Extract the (X, Y) coordinate from the center of the cell holding the provided text.  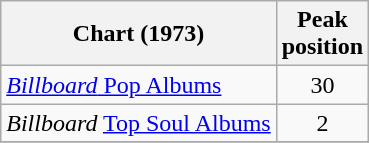
Peakposition (322, 34)
Billboard Top Soul Albums (138, 123)
30 (322, 85)
Billboard Pop Albums (138, 85)
2 (322, 123)
Chart (1973) (138, 34)
